Identify which cell holds the provided text, then report its [X, Y] central coordinate. 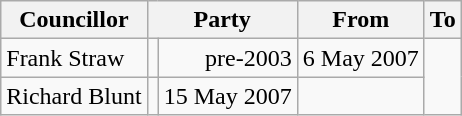
Party [222, 20]
Richard Blunt [74, 96]
pre-2003 [228, 58]
Councillor [74, 20]
From [360, 20]
To [442, 20]
6 May 2007 [360, 58]
15 May 2007 [228, 96]
Frank Straw [74, 58]
